Find where the given text appears and provide that cell's center as [x, y] coordinate. 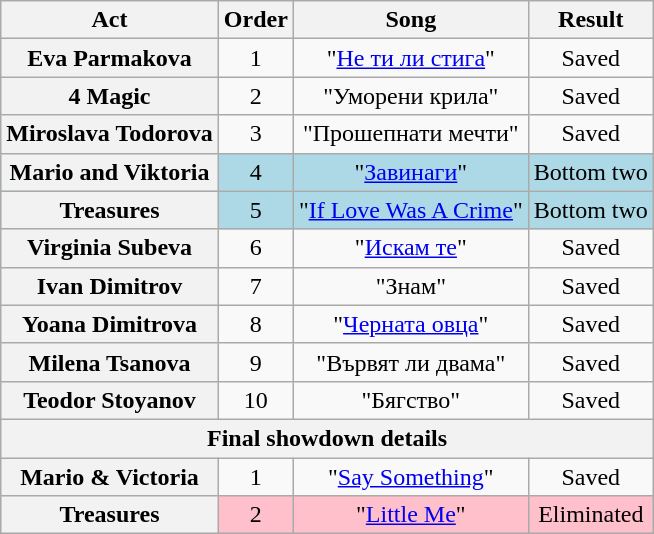
Milena Tsanova [110, 362]
"Уморени крила" [410, 96]
5 [256, 210]
Ivan Dimitrov [110, 286]
"Не ти ли стига" [410, 58]
Eliminated [590, 515]
"Little Me" [410, 515]
Final showdown details [328, 438]
Miroslava Todorova [110, 134]
Teodor Stoyanov [110, 400]
"Прошепнати мечти" [410, 134]
Virginia Subeva [110, 248]
"Бягство" [410, 400]
"If Love Was A Crime" [410, 210]
Yoana Dimitrova [110, 324]
"Знам" [410, 286]
Act [110, 20]
"Завинаги" [410, 172]
"Искам те" [410, 248]
Mario and Viktoria [110, 172]
"Черната овца" [410, 324]
9 [256, 362]
"Say Something" [410, 477]
10 [256, 400]
Eva Parmakova [110, 58]
"Вървят ли двама" [410, 362]
Result [590, 20]
4 Magic [110, 96]
Song [410, 20]
3 [256, 134]
4 [256, 172]
7 [256, 286]
6 [256, 248]
8 [256, 324]
Mario & Victoria [110, 477]
Order [256, 20]
